Search for the cell housing the specified text and yield its (X, Y) center coordinate. 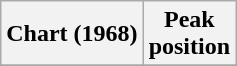
Chart (1968) (72, 34)
Peakposition (189, 34)
